Extract the (x, y) coordinate from the center of the cell holding the provided text.  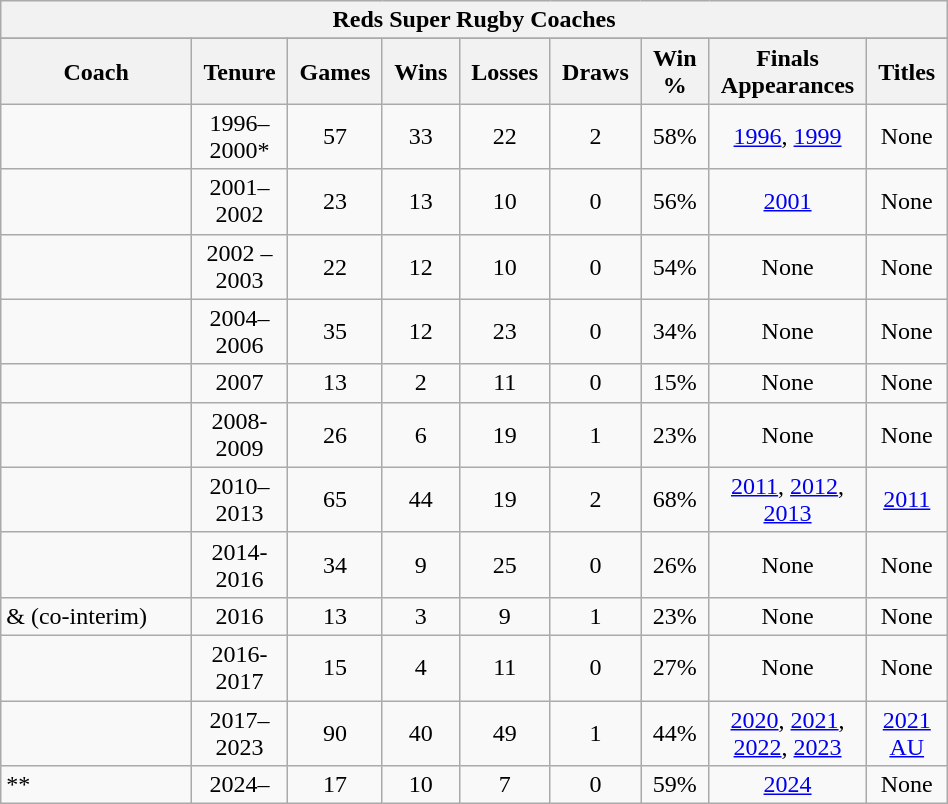
26 (336, 434)
** (96, 785)
4 (420, 668)
& (co-interim) (96, 616)
35 (336, 332)
2002 – 2003 (239, 266)
Wins (420, 72)
27% (675, 668)
40 (420, 732)
26% (675, 564)
6 (420, 434)
68% (675, 500)
Titles (906, 72)
1996–2000* (239, 136)
Tenure (239, 72)
54% (675, 266)
Reds Super Rugby Coaches (474, 20)
Finals Appearances (788, 72)
34 (336, 564)
44 (420, 500)
7 (504, 785)
2007 (239, 383)
2016 (239, 616)
17 (336, 785)
2016-2017 (239, 668)
Games (336, 72)
2001–2002 (239, 202)
Losses (504, 72)
57 (336, 136)
Draws (596, 72)
1996, 1999 (788, 136)
2017–2023 (239, 732)
2004–2006 (239, 332)
34% (675, 332)
2021 AU (906, 732)
59% (675, 785)
3 (420, 616)
2024 (788, 785)
2024– (239, 785)
25 (504, 564)
2001 (788, 202)
2011 (906, 500)
33 (420, 136)
49 (504, 732)
Coach (96, 72)
2008-2009 (239, 434)
44% (675, 732)
2011, 2012, 2013 (788, 500)
2020, 2021, 2022, 2023 (788, 732)
15% (675, 383)
58% (675, 136)
56% (675, 202)
90 (336, 732)
2014-2016 (239, 564)
2010–2013 (239, 500)
65 (336, 500)
Win % (675, 72)
15 (336, 668)
